Provide the [X, Y] coordinate of the cell's center where the given text is located.  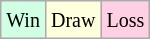
Win [24, 20]
Loss [126, 20]
Draw [72, 20]
